Search for the cell housing the specified text and yield its [X, Y] center coordinate. 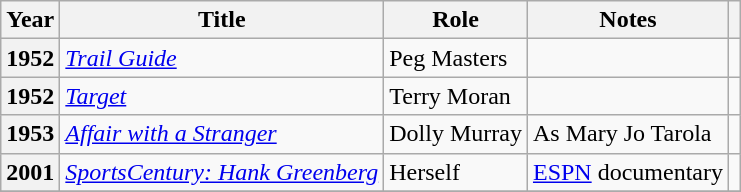
Notes [628, 20]
SportsCentury: Hank Greenberg [222, 172]
Affair with a Stranger [222, 134]
Dolly Murray [456, 134]
Target [222, 96]
2001 [30, 172]
Year [30, 20]
Title [222, 20]
Terry Moran [456, 96]
Trail Guide [222, 58]
ESPN documentary [628, 172]
Role [456, 20]
As Mary Jo Tarola [628, 134]
Peg Masters [456, 58]
1953 [30, 134]
Herself [456, 172]
